Extract the (X, Y) coordinate from the center of the cell holding the provided text.  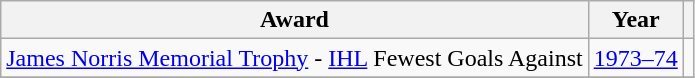
James Norris Memorial Trophy - IHL Fewest Goals Against (294, 58)
1973–74 (636, 58)
Award (294, 20)
Year (636, 20)
